From the cell containing the given text, extract its center point as [X, Y] coordinate. 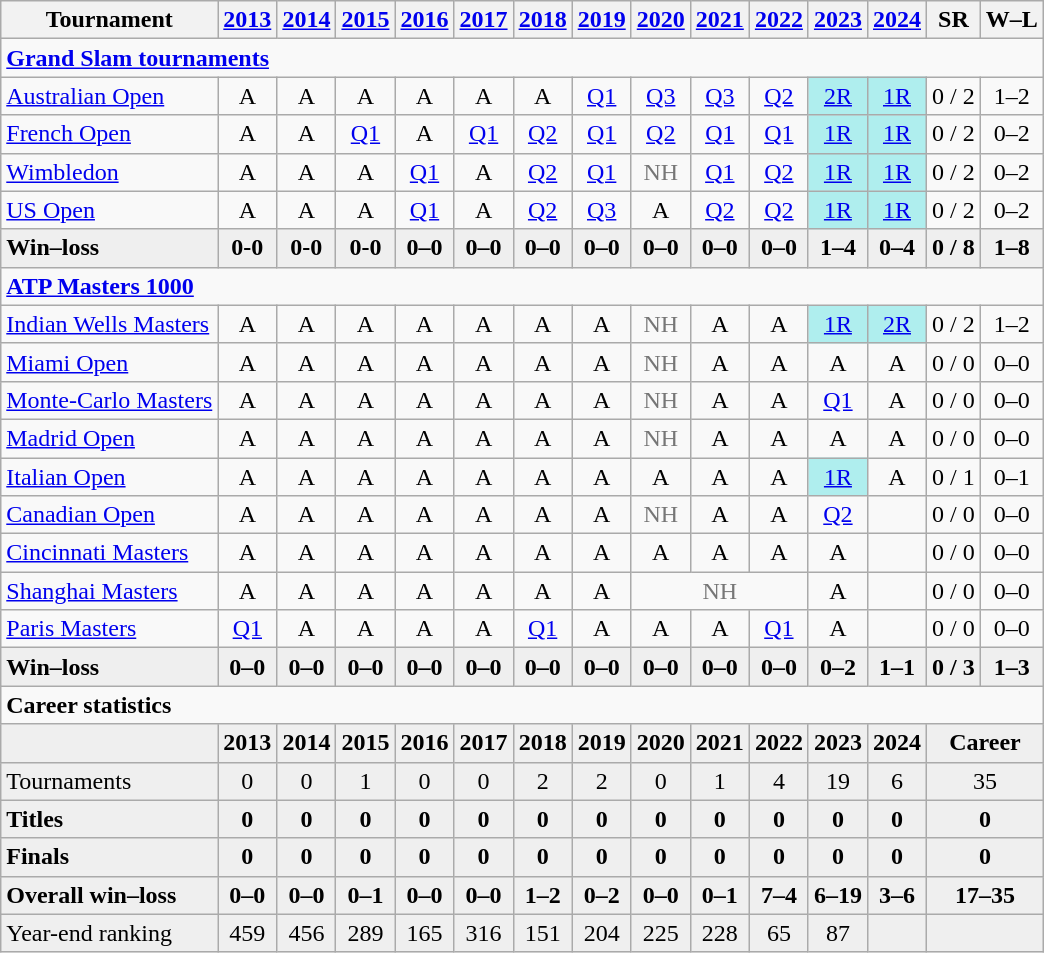
Finals [110, 857]
0–4 [896, 248]
228 [720, 933]
Tournament [110, 20]
0 / 3 [954, 667]
Cincinnati Masters [110, 553]
SR [954, 20]
1–3 [1012, 667]
Monte-Carlo Masters [110, 400]
1–8 [1012, 248]
17–35 [986, 895]
3–6 [896, 895]
Australian Open [110, 96]
Career statistics [522, 705]
6 [896, 781]
Titles [110, 819]
Career [986, 743]
Shanghai Masters [110, 591]
0 / 8 [954, 248]
4 [778, 781]
Italian Open [110, 477]
Overall win–loss [110, 895]
1–1 [896, 667]
Grand Slam tournaments [522, 58]
US Open [110, 210]
Tournaments [110, 781]
87 [838, 933]
289 [366, 933]
19 [838, 781]
165 [424, 933]
Paris Masters [110, 629]
65 [778, 933]
Indian Wells Masters [110, 324]
151 [542, 933]
Year-end ranking [110, 933]
ATP Masters 1000 [522, 286]
7–4 [778, 895]
W–L [1012, 20]
35 [986, 781]
Miami Open [110, 362]
456 [306, 933]
Canadian Open [110, 515]
204 [602, 933]
316 [484, 933]
French Open [110, 134]
1–4 [838, 248]
0 / 1 [954, 477]
225 [660, 933]
Madrid Open [110, 438]
459 [248, 933]
Wimbledon [110, 172]
6–19 [838, 895]
